Detect which cell encompasses the target text, then output its [x, y] center coordinate. 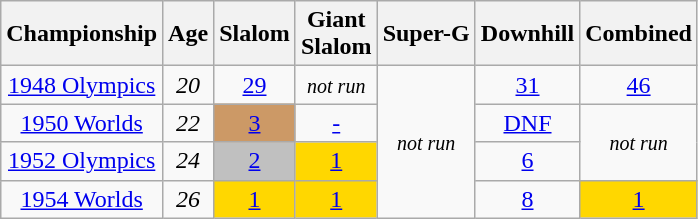
1954 Worlds [82, 199]
Super-G [426, 34]
DNF [527, 123]
46 [639, 85]
GiantSlalom [336, 34]
Championship [82, 34]
29 [255, 85]
Downhill [527, 34]
26 [188, 199]
Combined [639, 34]
2 [255, 161]
8 [527, 199]
1950 Worlds [82, 123]
1948 Olympics [82, 85]
24 [188, 161]
1952 Olympics [82, 161]
3 [255, 123]
22 [188, 123]
- [336, 123]
Slalom [255, 34]
20 [188, 85]
Age [188, 34]
6 [527, 161]
31 [527, 85]
